Capture the cell that displays the provided text and extract its [x, y] central coordinate. 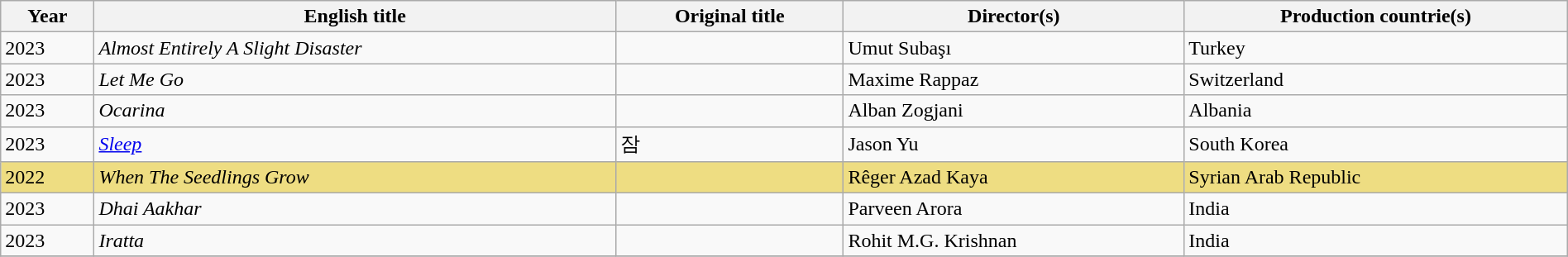
Maxime Rappaz [1014, 79]
Rêger Azad Kaya [1014, 178]
Almost Entirely A Slight Disaster [356, 48]
Umut Subaşı [1014, 48]
English title [356, 17]
When The Seedlings Grow [356, 178]
Jason Yu [1014, 144]
Albania [1376, 111]
Ocarina [356, 111]
Switzerland [1376, 79]
Rohit M.G. Krishnan [1014, 240]
Original title [729, 17]
Production countrie(s) [1376, 17]
South Korea [1376, 144]
Turkey [1376, 48]
Syrian Arab Republic [1376, 178]
Parveen Arora [1014, 209]
잠 [729, 144]
Iratta [356, 240]
2022 [48, 178]
Sleep [356, 144]
Director(s) [1014, 17]
Dhai Aakhar [356, 209]
Year [48, 17]
Alban Zogjani [1014, 111]
Let Me Go [356, 79]
